Scan for the cell matching the given text and deliver its [X, Y] coordinate at center. 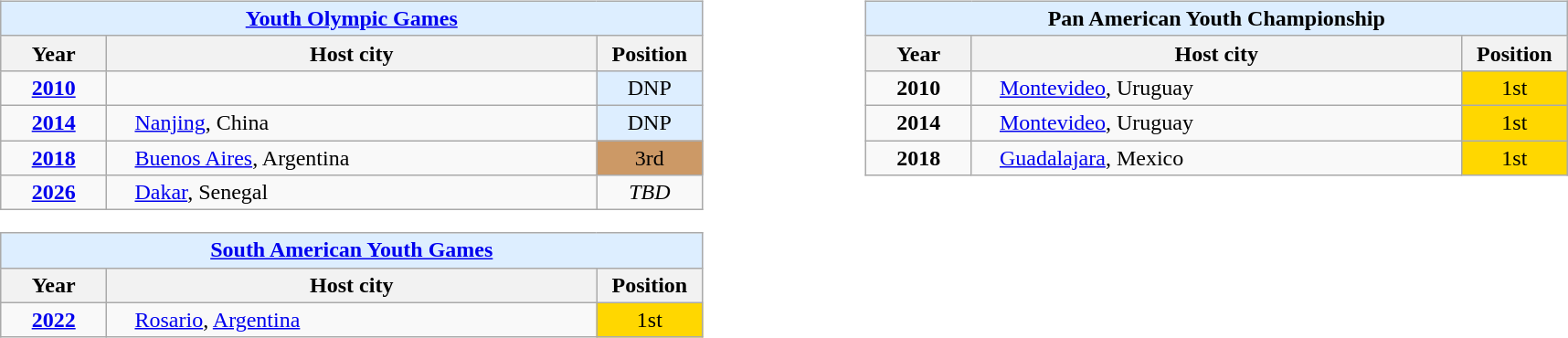
Dakar, Senegal [352, 193]
TBD [650, 193]
Buenos Aires, Argentina [352, 158]
3rd [650, 158]
2022 [54, 320]
South American Youth Games [352, 250]
Youth Olympic Games [352, 18]
2026 [54, 193]
Pan American Youth Championship [1216, 18]
Nanjing, China [352, 122]
Rosario, Argentina [352, 320]
Guadalajara, Mexico [1216, 158]
